Output the (x, y) coordinate of the center of the cell containing the given text.  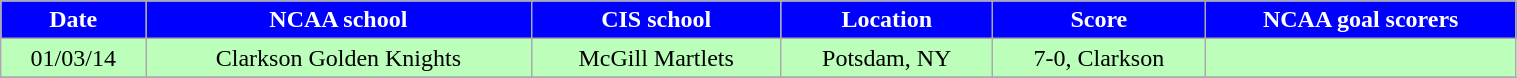
Potsdam, NY (886, 58)
NCAA goal scorers (1360, 20)
CIS school (656, 20)
McGill Martlets (656, 58)
Date (74, 20)
Clarkson Golden Knights (338, 58)
Score (1098, 20)
Location (886, 20)
7-0, Clarkson (1098, 58)
01/03/14 (74, 58)
NCAA school (338, 20)
